Return the (x, y) coordinate for the center point of the cell that contains the specified text.  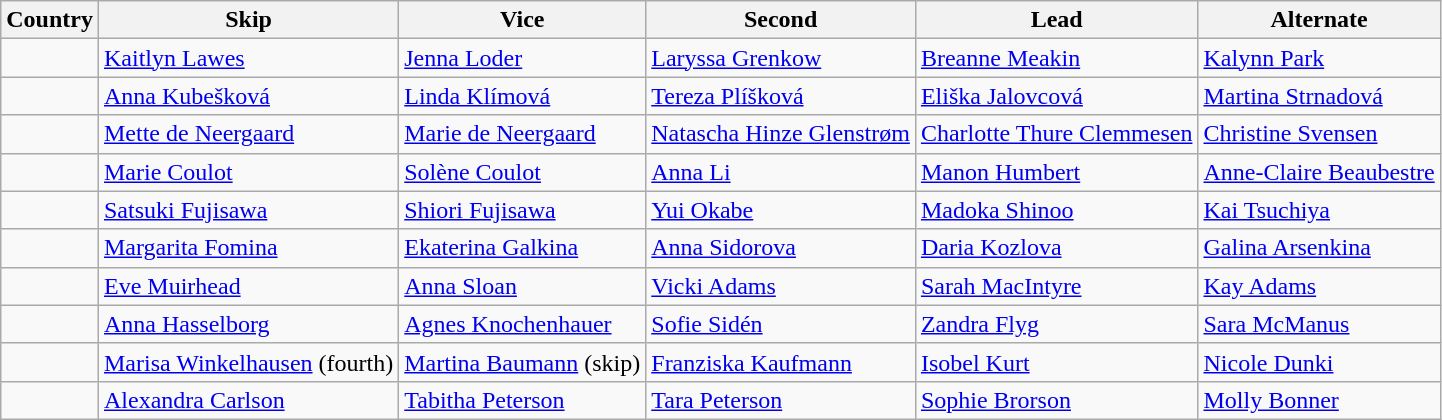
Vicki Adams (781, 286)
Agnes Knochenhauer (522, 324)
Satsuki Fujisawa (248, 210)
Tereza Plíšková (781, 96)
Margarita Fomina (248, 248)
Galina Arsenkina (1319, 248)
Marie Coulot (248, 172)
Eve Muirhead (248, 286)
Jenna Loder (522, 58)
Sara McManus (1319, 324)
Vice (522, 20)
Anna Li (781, 172)
Natascha Hinze Glenstrøm (781, 134)
Solène Coulot (522, 172)
Nicole Dunki (1319, 362)
Anna Sidorova (781, 248)
Kaitlyn Lawes (248, 58)
Lead (1056, 20)
Tara Peterson (781, 400)
Anna Sloan (522, 286)
Martina Baumann (skip) (522, 362)
Manon Humbert (1056, 172)
Marisa Winkelhausen (fourth) (248, 362)
Sofie Sidén (781, 324)
Marie de Neergaard (522, 134)
Molly Bonner (1319, 400)
Linda Klímová (522, 96)
Shiori Fujisawa (522, 210)
Anna Kubešková (248, 96)
Madoka Shinoo (1056, 210)
Zandra Flyg (1056, 324)
Mette de Neergaard (248, 134)
Kay Adams (1319, 286)
Isobel Kurt (1056, 362)
Alexandra Carlson (248, 400)
Daria Kozlova (1056, 248)
Anne-Claire Beaubestre (1319, 172)
Kalynn Park (1319, 58)
Skip (248, 20)
Martina Strnadová (1319, 96)
Alternate (1319, 20)
Kai Tsuchiya (1319, 210)
Second (781, 20)
Country (50, 20)
Eliška Jalovcová (1056, 96)
Tabitha Peterson (522, 400)
Sarah MacIntyre (1056, 286)
Breanne Meakin (1056, 58)
Anna Hasselborg (248, 324)
Sophie Brorson (1056, 400)
Franziska Kaufmann (781, 362)
Ekaterina Galkina (522, 248)
Yui Okabe (781, 210)
Charlotte Thure Clemmesen (1056, 134)
Christine Svensen (1319, 134)
Laryssa Grenkow (781, 58)
